Return (X, Y) of the center of cell containing provided text 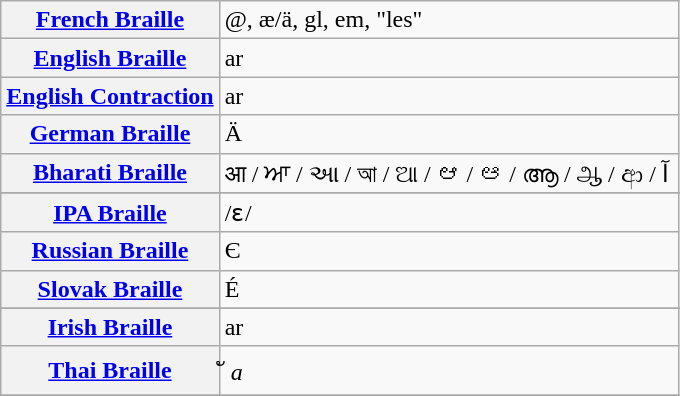
English Braille (110, 58)
@, æ/ä, gl, em, "les" (449, 20)
É (449, 289)
Irish Braille (110, 327)
ั a (449, 370)
/ɛ/ (449, 213)
Bharati Braille (110, 173)
English Contraction (110, 96)
IPA Braille (110, 213)
French Braille (110, 20)
Slovak Braille (110, 289)
Є (449, 251)
German Braille (110, 134)
Russian Braille (110, 251)
आ / ਆ / આ / আ / ଆ / ఆ / ಆ / ആ / ஆ / ආ / آ ‎ (449, 173)
Ä (449, 134)
Thai Braille (110, 370)
